Detect which cell encompasses the target text, then output its (X, Y) center coordinate. 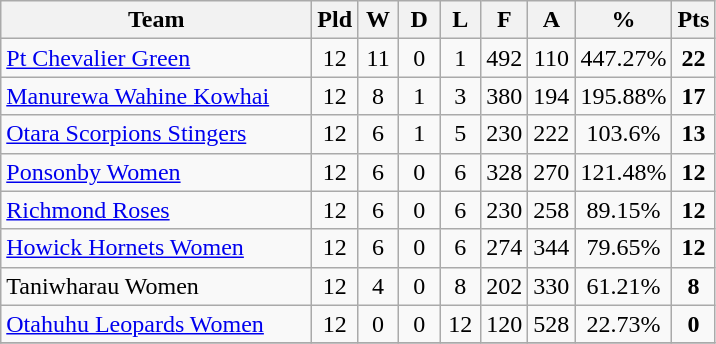
22.73% (624, 324)
Otahuhu Leopards Women (156, 324)
Ponsonby Women (156, 172)
121.48% (624, 172)
Taniwharau Women (156, 286)
D (420, 20)
Richmond Roses (156, 210)
4 (378, 286)
22 (694, 58)
120 (504, 324)
194 (552, 96)
492 (504, 58)
222 (552, 134)
270 (552, 172)
274 (504, 248)
11 (378, 58)
202 (504, 286)
195.88% (624, 96)
89.15% (624, 210)
528 (552, 324)
L (460, 20)
F (504, 20)
Pts (694, 20)
110 (552, 58)
A (552, 20)
330 (552, 286)
13 (694, 134)
61.21% (624, 286)
79.65% (624, 248)
3 (460, 96)
Team (156, 20)
Howick Hornets Women (156, 248)
17 (694, 96)
5 (460, 134)
344 (552, 248)
258 (552, 210)
Pld (335, 20)
328 (504, 172)
447.27% (624, 58)
Otara Scorpions Stingers (156, 134)
Manurewa Wahine Kowhai (156, 96)
Pt Chevalier Green (156, 58)
W (378, 20)
380 (504, 96)
% (624, 20)
103.6% (624, 134)
